Capture the cell that displays the provided text and extract its (X, Y) central coordinate. 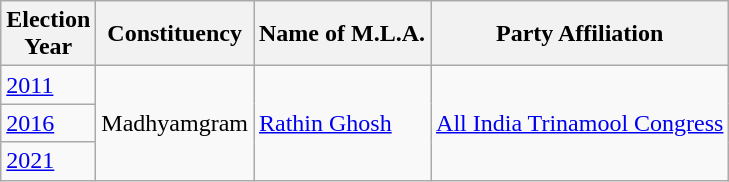
Party Affiliation (580, 34)
Constituency (175, 34)
2016 (48, 123)
Rathin Ghosh (342, 123)
Madhyamgram (175, 123)
All India Trinamool Congress (580, 123)
Name of M.L.A. (342, 34)
Election Year (48, 34)
2021 (48, 161)
2011 (48, 85)
